Pinpoint the cell where the given text exists, returning its (x, y) midpoint coordinate. 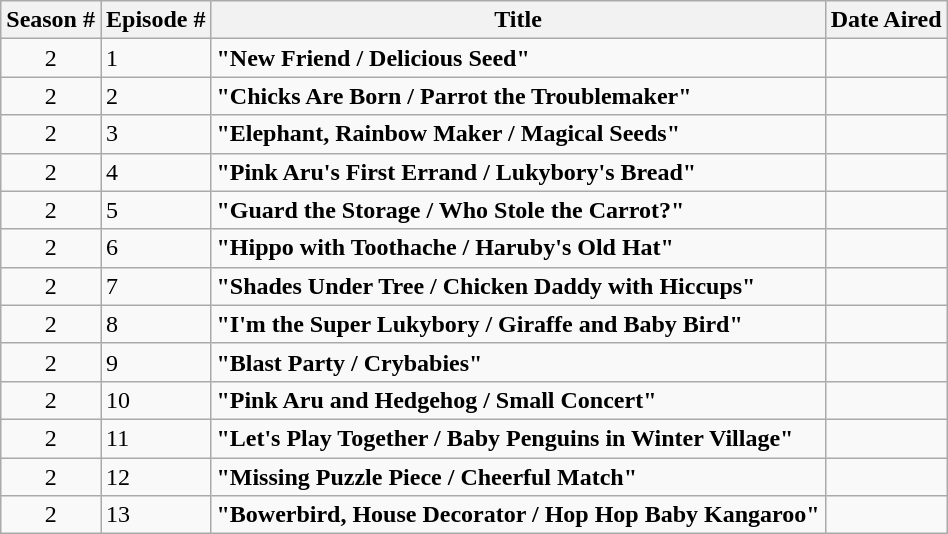
5 (155, 210)
"Let's Play Together / Baby Penguins in Winter Village" (518, 438)
"Shades Under Tree / Chicken Daddy with Hiccups" (518, 286)
4 (155, 172)
8 (155, 324)
Episode # (155, 20)
Date Aired (886, 20)
12 (155, 477)
"Pink Aru's First Errand / Lukybory's Bread" (518, 172)
"New Friend / Delicious Seed" (518, 58)
6 (155, 248)
"Hippo with Toothache / Haruby's Old Hat" (518, 248)
"Missing Puzzle Piece / Cheerful Match" (518, 477)
10 (155, 400)
3 (155, 134)
"Chicks Are Born / Parrot the Troublemaker" (518, 96)
"Elephant, Rainbow Maker / Magical Seeds" (518, 134)
Season # (51, 20)
13 (155, 515)
"Pink Aru and Hedgehog / Small Concert" (518, 400)
"I'm the Super Lukybory / Giraffe and Baby Bird" (518, 324)
Title (518, 20)
"Blast Party / Crybabies" (518, 362)
7 (155, 286)
"Bowerbird, House Decorator / Hop Hop Baby Kangaroo" (518, 515)
9 (155, 362)
1 (155, 58)
"Guard the Storage / Who Stole the Carrot?" (518, 210)
11 (155, 438)
